Return the [x, y] coordinate for the center point of the cell that contains the specified text.  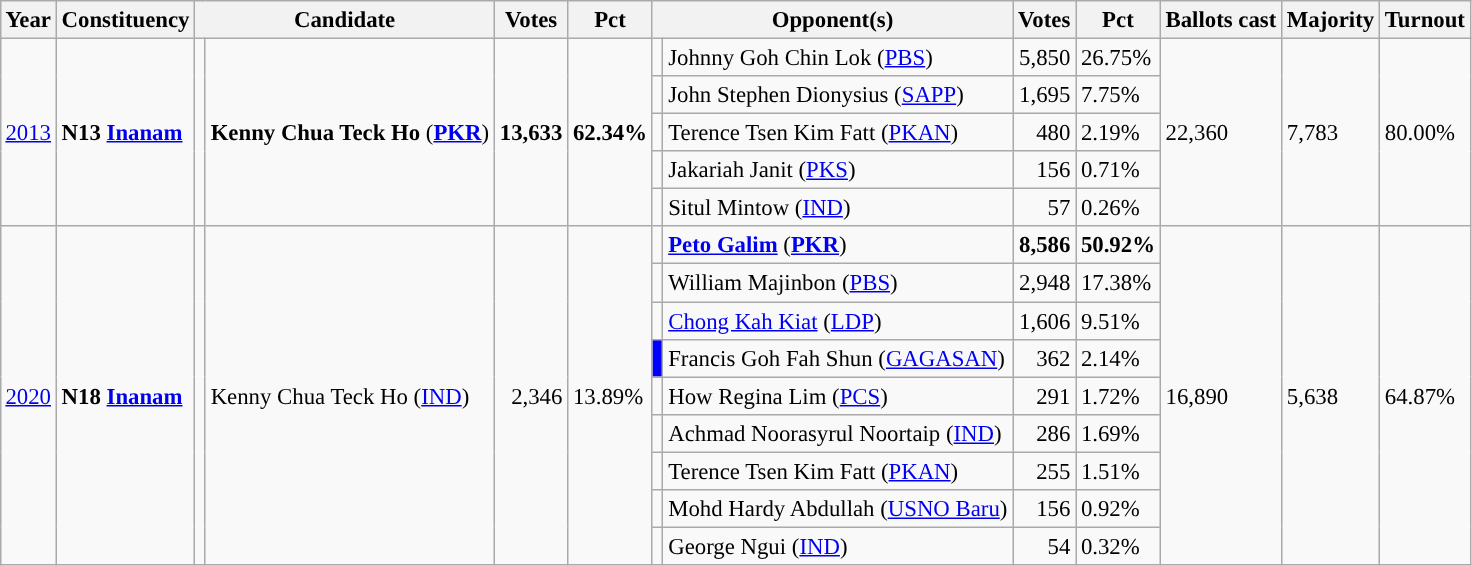
Francis Goh Fah Shun (GAGASAN) [838, 358]
2,346 [530, 395]
William Majinbon (PBS) [838, 283]
N13 Inanam [125, 132]
2,948 [1044, 283]
Situl Mintow (IND) [838, 208]
Ballots cast [1220, 20]
Jakariah Janit (PKS) [838, 170]
2020 [28, 395]
Candidate [345, 20]
Achmad Noorasyrul Noortaip (IND) [838, 433]
2.14% [1118, 358]
62.34% [610, 132]
9.51% [1118, 321]
John Stephen Dionysius (SAPP) [838, 95]
255 [1044, 471]
291 [1044, 396]
1,606 [1044, 321]
286 [1044, 433]
0.71% [1118, 170]
Johnny Goh Chin Lok (PBS) [838, 57]
13,633 [530, 132]
16,890 [1220, 395]
17.38% [1118, 283]
0.26% [1118, 208]
N18 Inanam [125, 395]
2013 [28, 132]
1.51% [1118, 471]
64.87% [1424, 395]
0.92% [1118, 508]
362 [1044, 358]
50.92% [1118, 245]
Majority [1331, 20]
57 [1044, 208]
How Regina Lim (PCS) [838, 396]
Year [28, 20]
5,638 [1331, 395]
George Ngui (IND) [838, 546]
13.89% [610, 395]
Mohd Hardy Abdullah (USNO Baru) [838, 508]
Peto Galim (PKR) [838, 245]
Opponent(s) [832, 20]
22,360 [1220, 132]
1,695 [1044, 95]
7,783 [1331, 132]
2.19% [1118, 133]
8,586 [1044, 245]
Turnout [1424, 20]
Kenny Chua Teck Ho (IND) [350, 395]
480 [1044, 133]
0.32% [1118, 546]
5,850 [1044, 57]
7.75% [1118, 95]
Kenny Chua Teck Ho (PKR) [350, 132]
54 [1044, 546]
80.00% [1424, 132]
1.69% [1118, 433]
Chong Kah Kiat (LDP) [838, 321]
Constituency [125, 20]
1.72% [1118, 396]
26.75% [1118, 57]
